Extract the [X, Y] coordinate from the center of the cell holding the provided text.  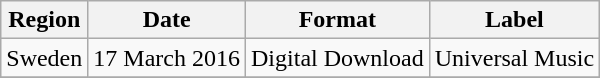
Label [514, 20]
Sweden [44, 58]
Region [44, 20]
Universal Music [514, 58]
17 March 2016 [167, 58]
Date [167, 20]
Format [338, 20]
Digital Download [338, 58]
